Pinpoint the cell where the given text exists, returning its (X, Y) midpoint coordinate. 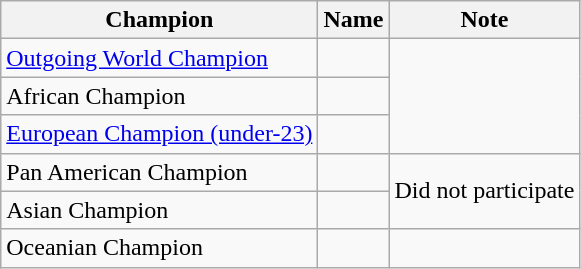
European Champion (under-23) (160, 134)
Outgoing World Champion (160, 58)
Pan American Champion (160, 172)
African Champion (160, 96)
Did not participate (484, 191)
Name (354, 20)
Asian Champion (160, 210)
Champion (160, 20)
Note (484, 20)
Oceanian Champion (160, 248)
